Capture the cell that displays the provided text and extract its (X, Y) central coordinate. 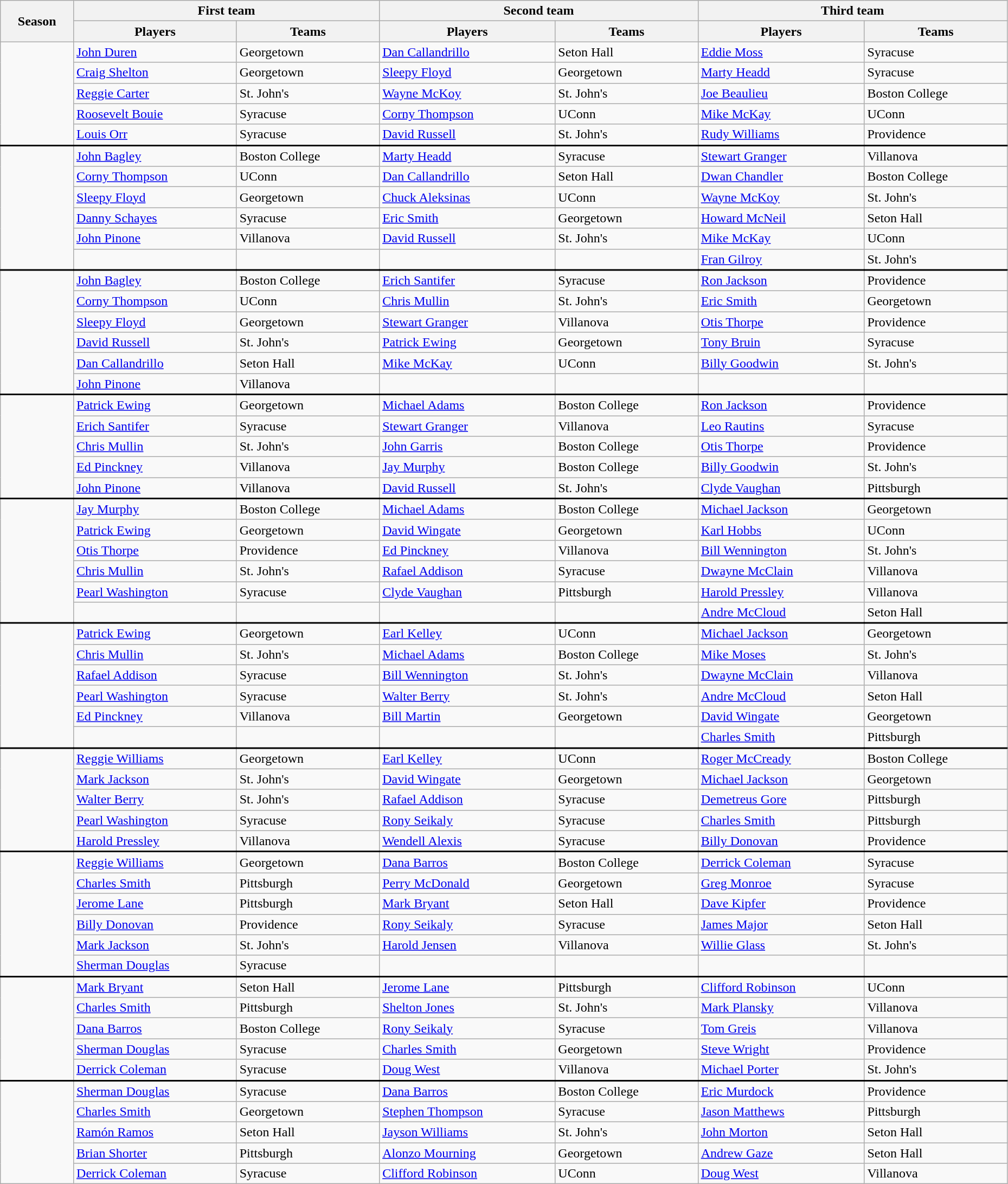
Greg Monroe (781, 883)
Craig Shelton (155, 73)
John Garris (467, 447)
Jason Matthews (781, 1112)
Louis Orr (155, 134)
Leo Rautins (781, 426)
Season (37, 21)
John Morton (781, 1132)
Howard McNeil (781, 218)
Andrew Gaze (781, 1153)
Reggie Carter (155, 93)
Third team (852, 11)
Roger McCready (781, 758)
Alonzo Mourning (467, 1153)
James Major (781, 924)
Wendell Alexis (467, 841)
Willie Glass (781, 945)
Roosevelt Bouie (155, 114)
John Duren (155, 52)
Dwan Chandler (781, 177)
Mike Moses (781, 654)
Tom Greis (781, 1028)
First team (227, 11)
Chuck Aleksinas (467, 197)
Second team (539, 11)
Steve Wright (781, 1049)
Tony Bruin (781, 343)
Dave Kipfer (781, 904)
Danny Schayes (155, 218)
Perry McDonald (467, 883)
Michael Porter (781, 1070)
Eric Murdock (781, 1091)
Joe Beaulieu (781, 93)
Harold Jensen (467, 945)
Brian Shorter (155, 1153)
Ramón Ramos (155, 1132)
Stephen Thompson (467, 1112)
Rudy Williams (781, 134)
Demetreus Gore (781, 800)
Karl Hobbs (781, 530)
Mark Plansky (781, 1008)
Bill Martin (467, 716)
Shelton Jones (467, 1008)
Eddie Moss (781, 52)
Jayson Williams (467, 1132)
Fran Gilroy (781, 259)
